From the cell containing the given text, extract its center point as (X, Y) coordinate. 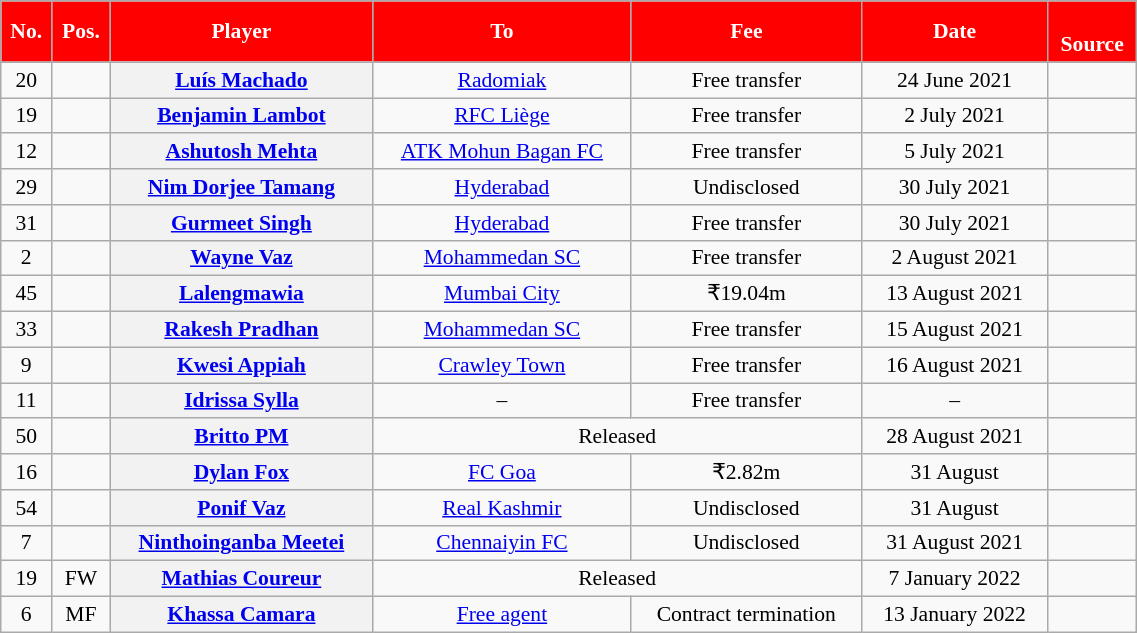
54 (26, 508)
Rakesh Pradhan (242, 330)
Gurmeet Singh (242, 223)
Luís Machado (242, 80)
Fee (746, 32)
11 (26, 401)
Contract termination (746, 615)
Radomiak (502, 80)
Wayne Vaz (242, 258)
15 August 2021 (955, 330)
FW (81, 579)
7 January 2022 (955, 579)
Ashutosh Mehta (242, 152)
2 July 2021 (955, 116)
₹19.04m (746, 294)
Nim Dorjee Tamang (242, 187)
Date (955, 32)
16 August 2021 (955, 365)
Source (1092, 32)
5 July 2021 (955, 152)
9 (26, 365)
MF (81, 615)
Idrissa Sylla (242, 401)
Lalengmawia (242, 294)
12 (26, 152)
31 (26, 223)
20 (26, 80)
29 (26, 187)
33 (26, 330)
Pos. (81, 32)
24 June 2021 (955, 80)
16 (26, 472)
Chennaiyin FC (502, 543)
2 (26, 258)
Player (242, 32)
50 (26, 437)
ATK Mohun Bagan FC (502, 152)
13 January 2022 (955, 615)
31 August 2021 (955, 543)
To (502, 32)
Kwesi Appiah (242, 365)
Mathias Coureur (242, 579)
Benjamin Lambot (242, 116)
Crawley Town (502, 365)
Khassa Camara (242, 615)
FC Goa (502, 472)
RFC Liège (502, 116)
13 August 2021 (955, 294)
Free agent (502, 615)
Ninthoinganba Meetei (242, 543)
28 August 2021 (955, 437)
6 (26, 615)
No. (26, 32)
₹2.82m (746, 472)
Real Kashmir (502, 508)
Ponif Vaz (242, 508)
7 (26, 543)
Britto PM (242, 437)
45 (26, 294)
Dylan Fox (242, 472)
2 August 2021 (955, 258)
Mumbai City (502, 294)
